Search for the cell housing the specified text and yield its (X, Y) center coordinate. 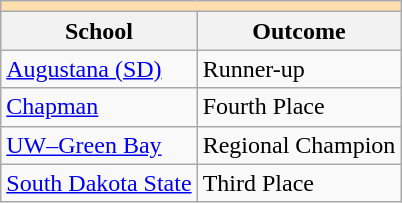
UW–Green Bay (99, 145)
South Dakota State (99, 183)
Fourth Place (299, 107)
Third Place (299, 183)
Chapman (99, 107)
Regional Champion (299, 145)
Runner-up (299, 69)
School (99, 31)
Augustana (SD) (99, 69)
Outcome (299, 31)
